For the text-containing cell, return its midpoint in [X, Y] coordinate format. 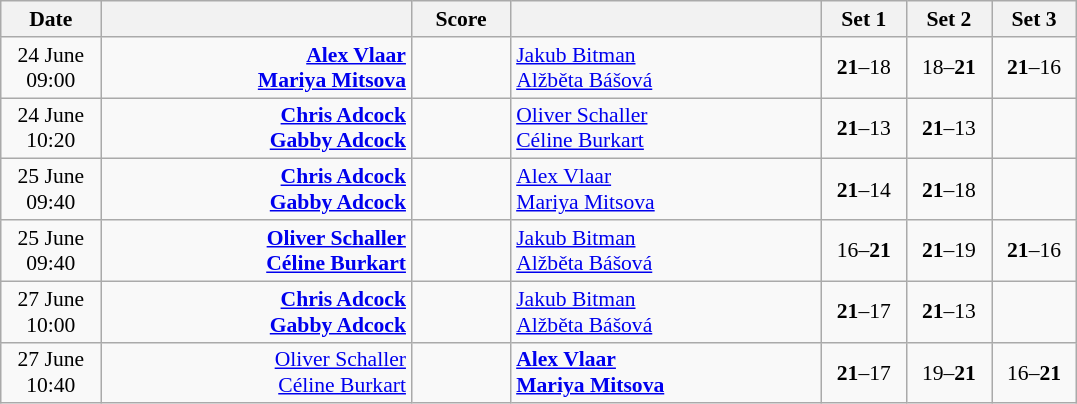
27 June10:00 [51, 312]
Set 2 [948, 19]
24 June10:20 [51, 128]
Set 1 [864, 19]
Score [461, 19]
19–21 [948, 372]
24 June09:00 [51, 68]
21–19 [948, 250]
27 June10:40 [51, 372]
21–14 [864, 190]
Date [51, 19]
18–21 [948, 68]
Set 3 [1034, 19]
